Capture the cell that displays the provided text and extract its (X, Y) central coordinate. 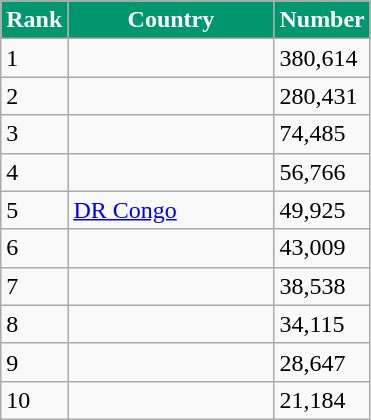
280,431 (322, 96)
4 (34, 172)
10 (34, 400)
34,115 (322, 324)
2 (34, 96)
74,485 (322, 134)
Rank (34, 20)
43,009 (322, 248)
49,925 (322, 210)
9 (34, 362)
56,766 (322, 172)
21,184 (322, 400)
Number (322, 20)
DR Congo (171, 210)
8 (34, 324)
3 (34, 134)
28,647 (322, 362)
6 (34, 248)
Country (171, 20)
38,538 (322, 286)
7 (34, 286)
5 (34, 210)
1 (34, 58)
380,614 (322, 58)
